Output the [X, Y] coordinate of the center of the cell containing the given text.  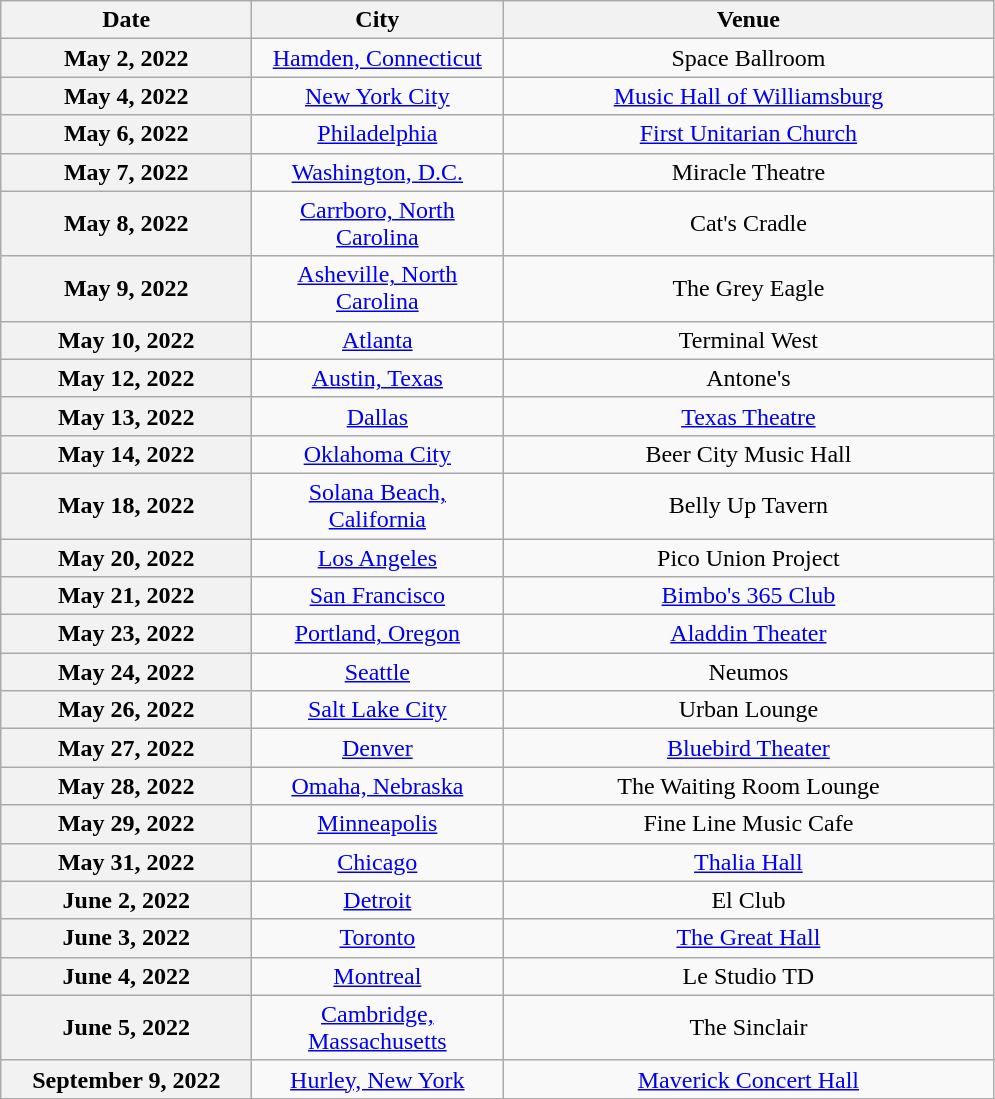
May 20, 2022 [126, 557]
Le Studio TD [748, 976]
Salt Lake City [378, 710]
Seattle [378, 672]
May 21, 2022 [126, 596]
May 24, 2022 [126, 672]
San Francisco [378, 596]
June 3, 2022 [126, 938]
Texas Theatre [748, 416]
City [378, 20]
Philadelphia [378, 134]
June 2, 2022 [126, 900]
Fine Line Music Cafe [748, 824]
Denver [378, 748]
May 27, 2022 [126, 748]
May 12, 2022 [126, 378]
May 28, 2022 [126, 786]
Oklahoma City [378, 454]
Hurley, New York [378, 1079]
Music Hall of Williamsburg [748, 96]
Austin, Texas [378, 378]
May 29, 2022 [126, 824]
Solana Beach, California [378, 506]
Beer City Music Hall [748, 454]
May 10, 2022 [126, 340]
May 26, 2022 [126, 710]
Omaha, Nebraska [378, 786]
New York City [378, 96]
May 6, 2022 [126, 134]
Venue [748, 20]
May 9, 2022 [126, 288]
September 9, 2022 [126, 1079]
Carrboro, North Carolina [378, 224]
Atlanta [378, 340]
El Club [748, 900]
Portland, Oregon [378, 634]
Asheville, North Carolina [378, 288]
May 14, 2022 [126, 454]
Dallas [378, 416]
May 31, 2022 [126, 862]
Detroit [378, 900]
Bluebird Theater [748, 748]
Space Ballroom [748, 58]
Pico Union Project [748, 557]
Chicago [378, 862]
The Great Hall [748, 938]
May 23, 2022 [126, 634]
Belly Up Tavern [748, 506]
May 4, 2022 [126, 96]
Antone's [748, 378]
Cambridge, Massachusetts [378, 1028]
June 5, 2022 [126, 1028]
Cat's Cradle [748, 224]
May 2, 2022 [126, 58]
Maverick Concert Hall [748, 1079]
The Waiting Room Lounge [748, 786]
Toronto [378, 938]
First Unitarian Church [748, 134]
Los Angeles [378, 557]
The Sinclair [748, 1028]
Washington, D.C. [378, 172]
Thalia Hall [748, 862]
May 7, 2022 [126, 172]
Minneapolis [378, 824]
Montreal [378, 976]
June 4, 2022 [126, 976]
Hamden, Connecticut [378, 58]
Neumos [748, 672]
May 13, 2022 [126, 416]
Date [126, 20]
Bimbo's 365 Club [748, 596]
Aladdin Theater [748, 634]
Urban Lounge [748, 710]
The Grey Eagle [748, 288]
Miracle Theatre [748, 172]
May 8, 2022 [126, 224]
May 18, 2022 [126, 506]
Terminal West [748, 340]
